Return the [X, Y] coordinate for the center point of the cell that contains the specified text.  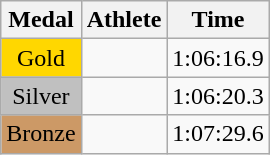
Gold [41, 58]
1:07:29.6 [218, 134]
1:06:16.9 [218, 58]
1:06:20.3 [218, 96]
Silver [41, 96]
Medal [41, 20]
Bronze [41, 134]
Time [218, 20]
Athlete [124, 20]
